Pinpoint the cell where the given text exists, returning its [X, Y] midpoint coordinate. 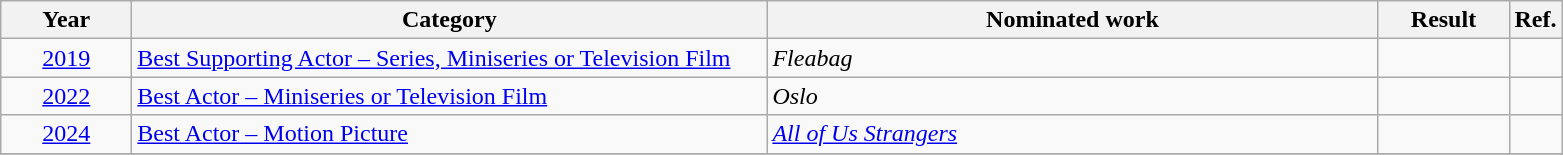
2022 [66, 96]
Fleabag [1072, 58]
All of Us Strangers [1072, 134]
Best Supporting Actor – Series, Miniseries or Television Film [450, 58]
Nominated work [1072, 20]
Year [66, 20]
Best Actor – Miniseries or Television Film [450, 96]
2024 [66, 134]
2019 [66, 58]
Ref. [1536, 20]
Oslo [1072, 96]
Category [450, 20]
Best Actor – Motion Picture [450, 134]
Result [1444, 20]
